Find where the given text appears and provide that cell's center as [x, y] coordinate. 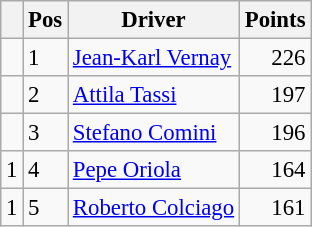
3 [46, 133]
196 [274, 133]
161 [274, 208]
197 [274, 95]
Stefano Comini [154, 133]
Points [274, 20]
Attila Tassi [154, 95]
Jean-Karl Vernay [154, 58]
2 [46, 95]
5 [46, 208]
4 [46, 170]
Pepe Oriola [154, 170]
164 [274, 170]
Pos [46, 20]
Driver [154, 20]
Roberto Colciago [154, 208]
226 [274, 58]
